Search for the cell housing the specified text and yield its [X, Y] center coordinate. 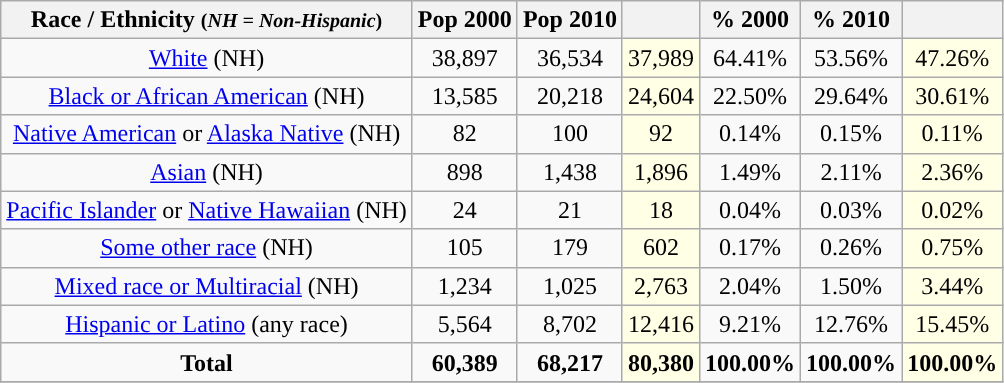
60,389 [464, 362]
1,438 [570, 172]
80,380 [660, 362]
100 [570, 134]
24,604 [660, 96]
24 [464, 210]
0.04% [750, 210]
22.50% [750, 96]
0.03% [852, 210]
Some other race (NH) [207, 248]
Pop 2000 [464, 20]
12,416 [660, 324]
92 [660, 134]
Race / Ethnicity (NH = Non-Hispanic) [207, 20]
1.49% [750, 172]
3.44% [952, 286]
1,025 [570, 286]
36,534 [570, 58]
9.21% [750, 324]
898 [464, 172]
30.61% [952, 96]
2,763 [660, 286]
105 [464, 248]
2.11% [852, 172]
Hispanic or Latino (any race) [207, 324]
0.02% [952, 210]
White (NH) [207, 58]
47.26% [952, 58]
0.26% [852, 248]
82 [464, 134]
1,234 [464, 286]
21 [570, 210]
8,702 [570, 324]
38,897 [464, 58]
20,218 [570, 96]
29.64% [852, 96]
Total [207, 362]
5,564 [464, 324]
2.04% [750, 286]
12.76% [852, 324]
18 [660, 210]
53.56% [852, 58]
602 [660, 248]
Pop 2010 [570, 20]
37,989 [660, 58]
0.75% [952, 248]
Native American or Alaska Native (NH) [207, 134]
13,585 [464, 96]
Mixed race or Multiracial (NH) [207, 286]
Asian (NH) [207, 172]
1.50% [852, 286]
179 [570, 248]
0.15% [852, 134]
0.11% [952, 134]
2.36% [952, 172]
% 2010 [852, 20]
15.45% [952, 324]
Black or African American (NH) [207, 96]
1,896 [660, 172]
0.14% [750, 134]
Pacific Islander or Native Hawaiian (NH) [207, 210]
68,217 [570, 362]
64.41% [750, 58]
0.17% [750, 248]
% 2000 [750, 20]
